Search for the cell housing the specified text and yield its (x, y) center coordinate. 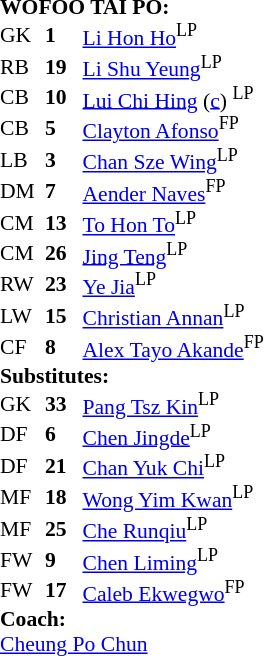
15 (64, 316)
26 (64, 254)
8 (64, 346)
Jing TengLP (172, 254)
RW (22, 284)
9 (64, 560)
Substitutes: (132, 376)
Caleb EkwegwoFP (172, 590)
To Hon ToLP (172, 222)
5 (64, 128)
LW (22, 316)
Christian AnnanLP (172, 316)
17 (64, 590)
CF (22, 346)
Alex Tayo AkandeFP (172, 346)
6 (64, 434)
Chan Yuk ChiLP (172, 466)
Chen LimingLP (172, 560)
13 (64, 222)
25 (64, 528)
18 (64, 498)
Clayton AfonsoFP (172, 128)
Li Shu YeungLP (172, 66)
Li Hon HoLP (172, 36)
RB (22, 66)
Pang Tsz KinLP (172, 404)
7 (64, 190)
Coach: (132, 620)
23 (64, 284)
21 (64, 466)
Chan Sze WingLP (172, 160)
Chen JingdeLP (172, 434)
19 (64, 66)
DM (22, 190)
1 (64, 36)
Ye JiaLP (172, 284)
33 (64, 404)
Aender NavesFP (172, 190)
LB (22, 160)
3 (64, 160)
Che RunqiuLP (172, 528)
Wong Yim KwanLP (172, 498)
Lui Chi Hing (c) LP (172, 98)
10 (64, 98)
